Search for the cell housing the specified text and yield its [x, y] center coordinate. 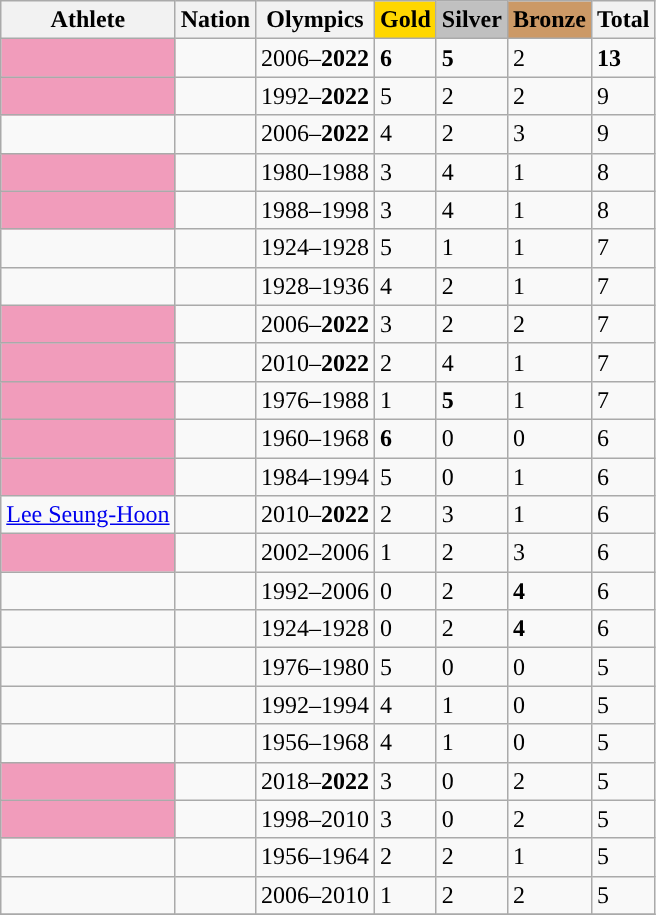
1992–2022 [316, 96]
Total [623, 20]
1984–1994 [316, 477]
Athlete [88, 20]
1960–1968 [316, 438]
1976–1988 [316, 400]
2006–2010 [316, 895]
1980–1988 [316, 172]
2018–2022 [316, 781]
2002–2006 [316, 553]
1976–1980 [316, 667]
1998–2010 [316, 819]
1928–1936 [316, 286]
Olympics [316, 20]
1956–1964 [316, 857]
Nation [215, 20]
1992–1994 [316, 705]
Silver [472, 20]
1956–1968 [316, 743]
Bronze [549, 20]
1988–1998 [316, 210]
Gold [406, 20]
1992–2006 [316, 591]
13 [623, 58]
Lee Seung-Hoon [88, 515]
